Return the (X, Y) coordinate for the center point of the cell that contains the specified text.  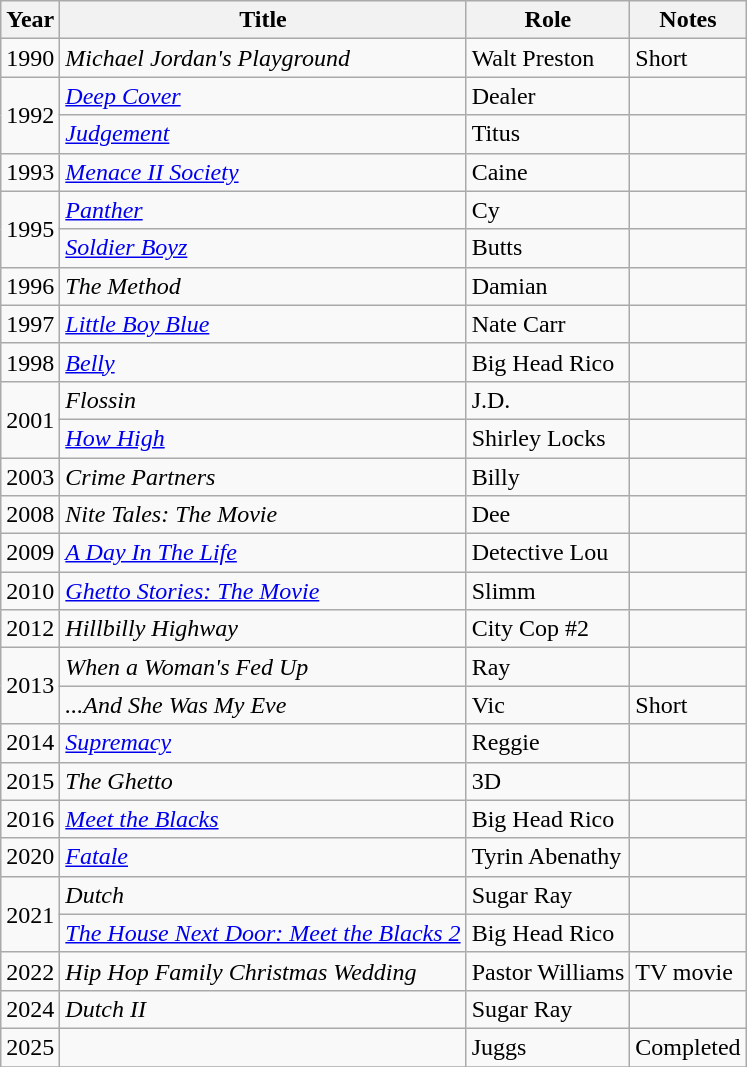
2020 (30, 857)
Caine (548, 172)
A Day In The Life (263, 553)
Belly (263, 362)
2009 (30, 553)
Walt Preston (548, 58)
Ghetto Stories: The Movie (263, 591)
Detective Lou (548, 553)
The House Next Door: Meet the Blacks 2 (263, 933)
2008 (30, 515)
Butts (548, 248)
1995 (30, 229)
2021 (30, 914)
3D (548, 781)
2012 (30, 629)
Hip Hop Family Christmas Wedding (263, 971)
The Ghetto (263, 781)
Title (263, 20)
2013 (30, 686)
Dee (548, 515)
TV movie (688, 971)
Little Boy Blue (263, 324)
Slimm (548, 591)
Panther (263, 210)
2003 (30, 477)
2001 (30, 419)
Nate Carr (548, 324)
Menace II Society (263, 172)
2015 (30, 781)
2024 (30, 1009)
Shirley Locks (548, 438)
Crime Partners (263, 477)
Damian (548, 286)
2025 (30, 1047)
Dutch II (263, 1009)
Role (548, 20)
How High (263, 438)
Tyrin Abenathy (548, 857)
City Cop #2 (548, 629)
Dutch (263, 895)
Cy (548, 210)
Soldier Boyz (263, 248)
Meet the Blacks (263, 819)
1993 (30, 172)
1996 (30, 286)
Completed (688, 1047)
Judgement (263, 134)
Titus (548, 134)
Dealer (548, 96)
...And She Was My Eve (263, 705)
Notes (688, 20)
Ray (548, 667)
Nite Tales: The Movie (263, 515)
When a Woman's Fed Up (263, 667)
Deep Cover (263, 96)
Hillbilly Highway (263, 629)
Vic (548, 705)
1997 (30, 324)
J.D. (548, 400)
1990 (30, 58)
Fatale (263, 857)
2022 (30, 971)
Juggs (548, 1047)
Supremacy (263, 743)
Michael Jordan's Playground (263, 58)
Year (30, 20)
1992 (30, 115)
2016 (30, 819)
The Method (263, 286)
1998 (30, 362)
Pastor Williams (548, 971)
2010 (30, 591)
Billy (548, 477)
Flossin (263, 400)
Reggie (548, 743)
2014 (30, 743)
